From the cell containing the given text, extract its center point as [x, y] coordinate. 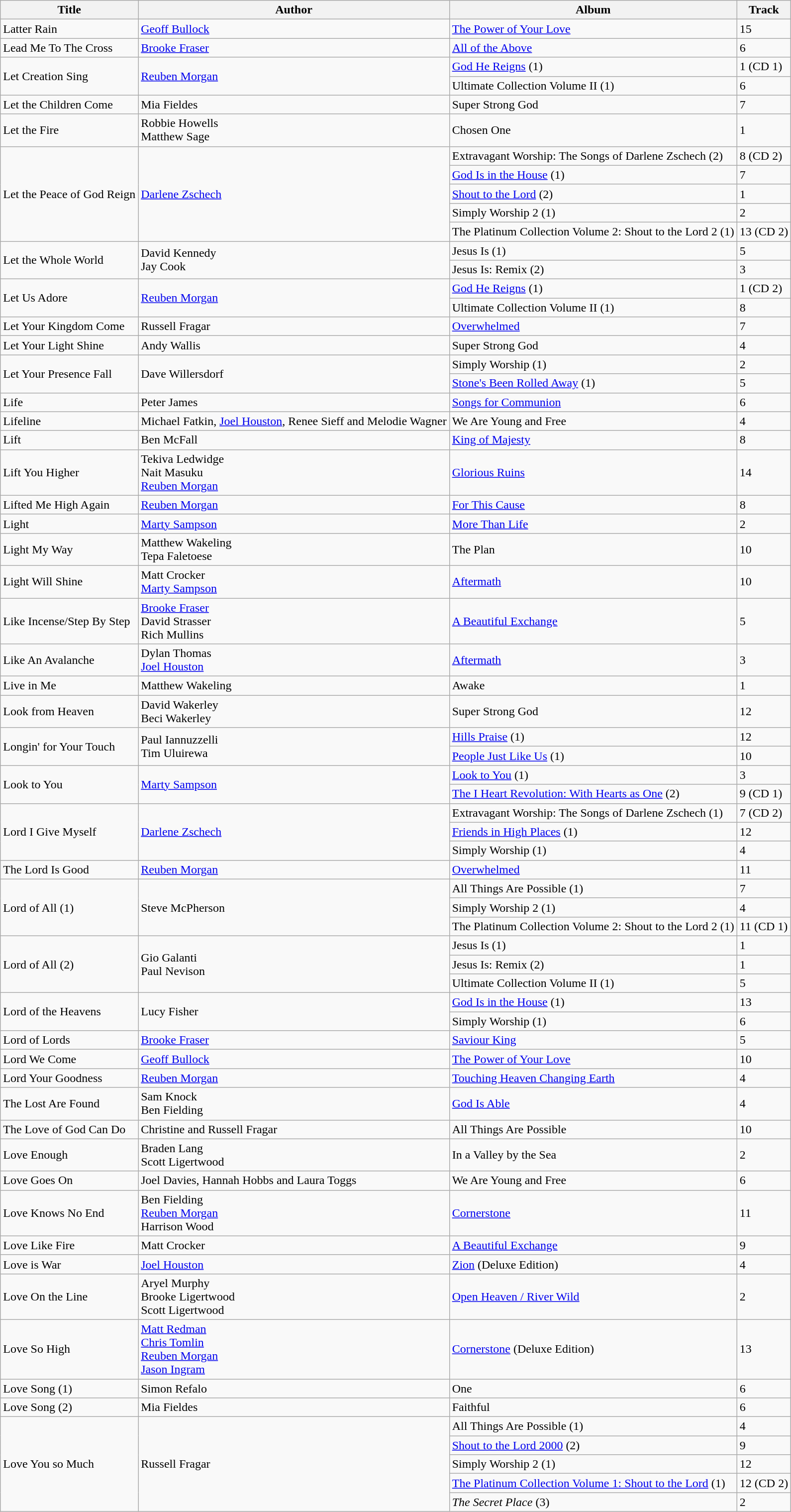
Lord I Give Myself [70, 832]
Touching Heaven Changing Earth [593, 1078]
Matt Redman Chris Tomlin Reuben Morgan Jason Ingram [294, 1349]
Love Like Fire [70, 1245]
Light My Way [70, 549]
Shout to the Lord (2) [593, 194]
Album [593, 10]
Lord Your Goodness [70, 1078]
Lifeline [70, 421]
The Secret Place (3) [593, 1502]
Love Song (2) [70, 1407]
Author [294, 10]
Gio Galanti Paul Nevison [294, 964]
Matt Crocker [294, 1245]
Let the Children Come [70, 105]
Christine and Russell Fragar [294, 1129]
1 (CD 1) [764, 67]
Look to You (1) [593, 775]
Let the Whole World [70, 260]
Glorious Ruins [593, 472]
Lord We Come [70, 1059]
Sam Knock Ben Fielding [294, 1104]
Peter James [294, 402]
Joel Houston [294, 1264]
Chosen One [593, 130]
Braden Lang Scott Ligertwood [294, 1155]
In a Valley by the Sea [593, 1155]
14 [764, 472]
All of the Above [593, 48]
Let Your Kingdom Come [70, 326]
Tekiva Ledwidge Nait Masuku Reuben Morgan [294, 472]
Brooke Fraser David Strasser Rich Mullins [294, 621]
Steve McPherson [294, 907]
Zion (Deluxe Edition) [593, 1264]
Simon Refalo [294, 1388]
Love Goes On [70, 1181]
7 (CD 2) [764, 813]
Longin' for Your Touch [70, 747]
Ben Fielding Reuben Morgan Harrison Wood [294, 1213]
Like An Avalanche [70, 660]
Ben McFall [294, 440]
Paul Iannuzzelli Tim Uluirewa [294, 747]
Joel Davies, Hannah Hobbs and Laura Toggs [294, 1181]
Love is War [70, 1264]
Love Enough [70, 1155]
Light [70, 524]
Lord of All (1) [70, 907]
Cornerstone [593, 1213]
The Plan [593, 549]
Extravagant Worship: The Songs of Darlene Zschech (1) [593, 813]
Let Your Light Shine [70, 345]
Saviour King [593, 1040]
For This Cause [593, 505]
Latter Rain [70, 29]
Like Incense/Step By Step [70, 621]
Matthew Wakeling [294, 686]
Love So High [70, 1349]
8 (CD 2) [764, 156]
Light Will Shine [70, 581]
Open Heaven / River Wild [593, 1296]
Cornerstone (Deluxe Edition) [593, 1349]
Dave Willersdorf [294, 374]
Matthew Wakeling Tepa Faletoese [294, 549]
Look from Heaven [70, 712]
King of Majesty [593, 440]
Hills Praise (1) [593, 737]
Extravagant Worship: The Songs of Darlene Zschech (2) [593, 156]
Matt Crocker Marty Sampson [294, 581]
Life [70, 402]
People Just Like Us (1) [593, 756]
Songs for Communion [593, 402]
Let the Fire [70, 130]
Love On the Line [70, 1296]
Shout to the Lord 2000 (2) [593, 1445]
Lord of Lords [70, 1040]
Aryel Murphy Brooke Ligertwood Scott Ligertwood [294, 1296]
Let Us Adore [70, 298]
Michael Fatkin, Joel Houston, Renee Sieff and Melodie Wagner [294, 421]
Friends in High Places (1) [593, 832]
Lord of All (2) [70, 964]
Lead Me To The Cross [70, 48]
More Than Life [593, 524]
9 (CD 1) [764, 794]
Lifted Me High Again [70, 505]
Let Creation Sing [70, 76]
Lord of the Heavens [70, 1012]
The Love of God Can Do [70, 1129]
God Is Able [593, 1104]
Live in Me [70, 686]
Lucy Fisher [294, 1012]
Dylan Thomas Joel Houston [294, 660]
Love Song (1) [70, 1388]
Stone's Been Rolled Away (1) [593, 383]
Lift [70, 440]
1 (CD 2) [764, 289]
David Wakerley Beci Wakerley [294, 712]
11 (CD 1) [764, 926]
Robbie Howells Matthew Sage [294, 130]
Title [70, 10]
All Things Are Possible [593, 1129]
The Lost Are Found [70, 1104]
The Platinum Collection Volume 1: Shout to the Lord (1) [593, 1483]
Let Your Presence Fall [70, 374]
Love Knows No End [70, 1213]
Lift You Higher [70, 472]
David Kennedy Jay Cook [294, 260]
The Lord Is Good [70, 869]
12 (CD 2) [764, 1483]
One [593, 1388]
Look to You [70, 784]
Track [764, 10]
15 [764, 29]
Love You so Much [70, 1464]
Awake [593, 686]
13 (CD 2) [764, 231]
Faithful [593, 1407]
Andy Wallis [294, 345]
The I Heart Revolution: With Hearts as One (2) [593, 794]
Let the Peace of God Reign [70, 194]
